Return the (x, y) coordinate for the center point of the cell that contains the specified text.  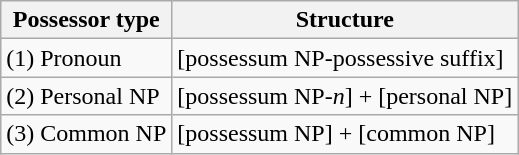
Structure (345, 20)
[possessum NP-possessive suffix] (345, 58)
[possessum NP-n] + [personal NP] (345, 96)
Possessor type (86, 20)
(1) Pronoun (86, 58)
(2) Personal NP (86, 96)
(3) Common NP (86, 134)
[possessum NP] + [common NP] (345, 134)
